Return the (x, y) coordinate for the center point of the cell that contains the specified text.  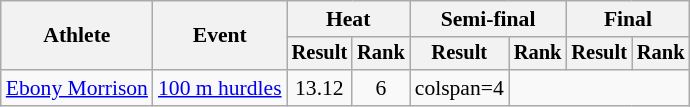
13.12 (320, 88)
colspan=4 (460, 88)
Ebony Morrison (77, 88)
100 m hurdles (220, 88)
6 (381, 88)
Final (628, 19)
Athlete (77, 36)
Heat (348, 19)
Event (220, 36)
Semi-final (488, 19)
